Determine the (x, y) coordinate at the center of the cell enclosing the given text.  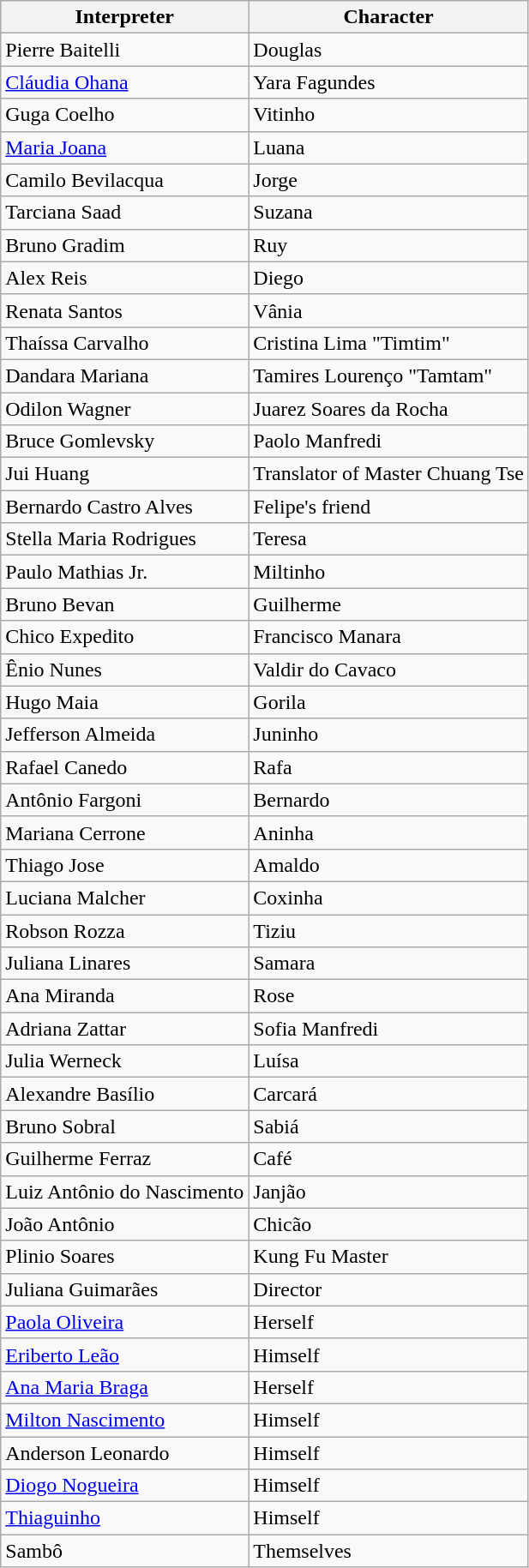
Diego (389, 278)
Hugo Maia (125, 702)
Bernardo (389, 800)
Yara Fagundes (389, 82)
Eriberto Leão (125, 1355)
Bruno Bevan (125, 604)
Felipe's friend (389, 507)
Francisco Manara (389, 637)
Guga Coelho (125, 115)
Bruno Sobral (125, 1126)
Ana Miranda (125, 996)
Valdir do Cavaco (389, 670)
Pierre Baitelli (125, 50)
Luciana Malcher (125, 898)
Alex Reis (125, 278)
Janjão (389, 1192)
Cristina Lima "Timtim" (389, 343)
Thiaguinho (125, 1518)
Ruy (389, 245)
Rose (389, 996)
Juliana Guimarães (125, 1289)
Luana (389, 147)
Tiziu (389, 930)
Luiz Antônio do Nascimento (125, 1192)
Thaíssa Carvalho (125, 343)
Sabiá (389, 1126)
Rafa (389, 767)
Adriana Zattar (125, 1029)
Juliana Linares (125, 964)
Jefferson Almeida (125, 735)
Vitinho (389, 115)
Amaldo (389, 865)
Camilo Bevilacqua (125, 180)
Bruno Gradim (125, 245)
Paulo Mathias Jr. (125, 572)
Samara (389, 964)
Jorge (389, 180)
Luísa (389, 1061)
Antônio Fargoni (125, 800)
Chicão (389, 1224)
Tamires Lourenço "Tamtam" (389, 375)
Diogo Nogueira (125, 1486)
Themselves (389, 1551)
Anderson Leonardo (125, 1453)
Thiago Jose (125, 865)
Dandara Mariana (125, 375)
Interpreter (125, 17)
Cláudia Ohana (125, 82)
Maria Joana (125, 147)
Director (389, 1289)
Café (389, 1159)
Suzana (389, 213)
Milton Nascimento (125, 1420)
Miltinho (389, 572)
Paola Oliveira (125, 1322)
Teresa (389, 539)
Translator of Master Chuang Tse (389, 474)
Renata Santos (125, 310)
Sambô (125, 1551)
Juarez Soares da Rocha (389, 409)
Alexandre Basílio (125, 1094)
Carcará (389, 1094)
Douglas (389, 50)
Bruce Gomlevsky (125, 442)
Julia Werneck (125, 1061)
Ênio Nunes (125, 670)
Guilherme Ferraz (125, 1159)
Plinio Soares (125, 1257)
Juninho (389, 735)
João Antônio (125, 1224)
Gorila (389, 702)
Guilherme (389, 604)
Rafael Canedo (125, 767)
Kung Fu Master (389, 1257)
Bernardo Castro Alves (125, 507)
Sofia Manfredi (389, 1029)
Jui Huang (125, 474)
Character (389, 17)
Stella Maria Rodrigues (125, 539)
Mariana Cerrone (125, 832)
Tarciana Saad (125, 213)
Robson Rozza (125, 930)
Ana Maria Braga (125, 1387)
Odilon Wagner (125, 409)
Paolo Manfredi (389, 442)
Vânia (389, 310)
Aninha (389, 832)
Chico Expedito (125, 637)
Coxinha (389, 898)
